Determine the (x, y) coordinate at the center of the cell enclosing the given text.  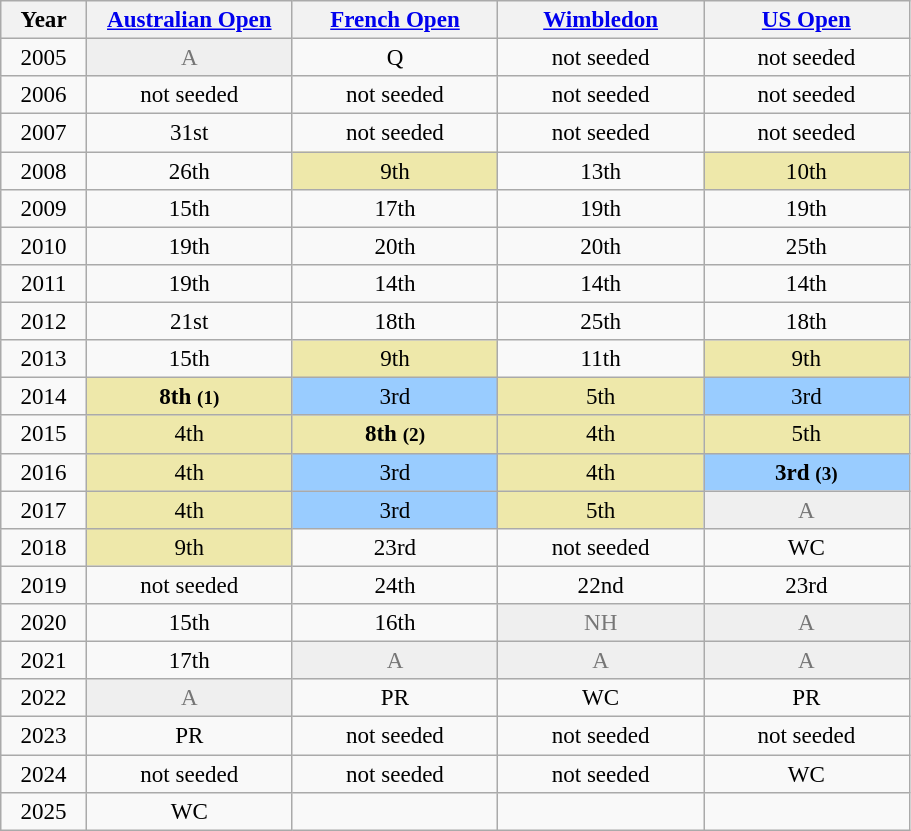
10th (807, 171)
2006 (44, 95)
2009 (44, 209)
2024 (44, 774)
2014 (44, 397)
Q (395, 58)
NH (601, 623)
2019 (44, 585)
French Open (395, 20)
2018 (44, 548)
2025 (44, 812)
24th (395, 585)
22nd (601, 585)
2017 (44, 510)
11th (601, 359)
8th (1) (189, 397)
2010 (44, 246)
21st (189, 322)
US Open (807, 20)
2012 (44, 322)
8th (2) (395, 435)
2023 (44, 736)
26th (189, 171)
2005 (44, 58)
Year (44, 20)
Australian Open (189, 20)
2007 (44, 133)
2015 (44, 435)
3rd (3) (807, 472)
2008 (44, 171)
2016 (44, 472)
2021 (44, 661)
16th (395, 623)
2013 (44, 359)
2022 (44, 698)
2020 (44, 623)
2011 (44, 284)
13th (601, 171)
31st (189, 133)
Wimbledon (601, 20)
